Identify which cell holds the provided text, then report its (x, y) central coordinate. 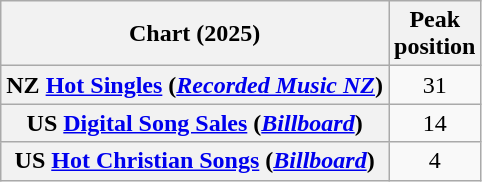
NZ Hot Singles (Recorded Music NZ) (195, 85)
Chart (2025) (195, 34)
Peakposition (434, 34)
4 (434, 161)
31 (434, 85)
US Hot Christian Songs (Billboard) (195, 161)
US Digital Song Sales (Billboard) (195, 123)
14 (434, 123)
